Return the [x, y] coordinate for the center point of the cell that contains the specified text.  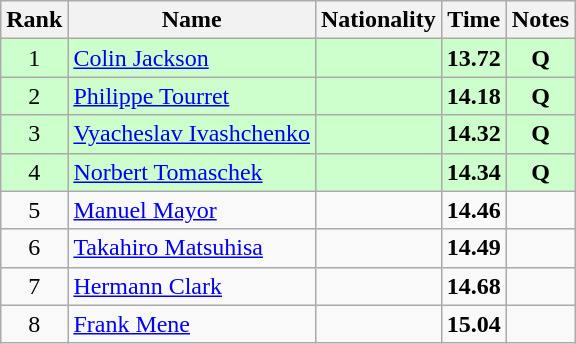
3 [34, 134]
8 [34, 324]
Notes [540, 20]
15.04 [474, 324]
14.49 [474, 248]
Hermann Clark [192, 286]
6 [34, 248]
14.32 [474, 134]
4 [34, 172]
Philippe Tourret [192, 96]
14.68 [474, 286]
Manuel Mayor [192, 210]
5 [34, 210]
Rank [34, 20]
7 [34, 286]
14.34 [474, 172]
13.72 [474, 58]
Frank Mene [192, 324]
Vyacheslav Ivashchenko [192, 134]
Nationality [378, 20]
Time [474, 20]
2 [34, 96]
Name [192, 20]
1 [34, 58]
14.18 [474, 96]
Colin Jackson [192, 58]
Takahiro Matsuhisa [192, 248]
14.46 [474, 210]
Norbert Tomaschek [192, 172]
